Identify which cell holds the provided text, then report its [x, y] central coordinate. 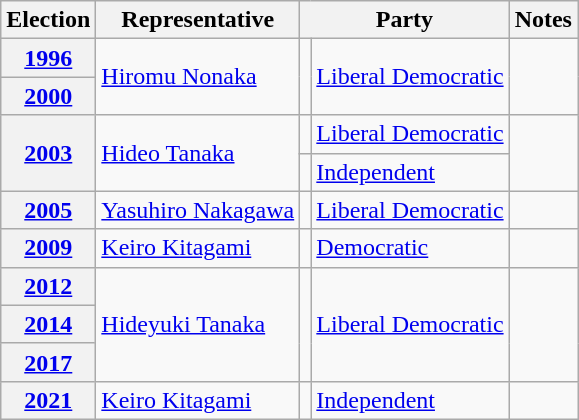
Hideo Tanaka [198, 153]
Yasuhiro Nakagawa [198, 210]
Hideyuki Tanaka [198, 324]
2014 [48, 324]
Democratic [410, 248]
2017 [48, 362]
Hiromu Nonaka [198, 77]
2021 [48, 400]
2000 [48, 96]
Representative [198, 20]
2009 [48, 248]
1996 [48, 58]
2005 [48, 210]
Notes [543, 20]
2003 [48, 153]
Party [404, 20]
2012 [48, 286]
Election [48, 20]
